Extract the (X, Y) coordinate from the center of the cell holding the provided text.  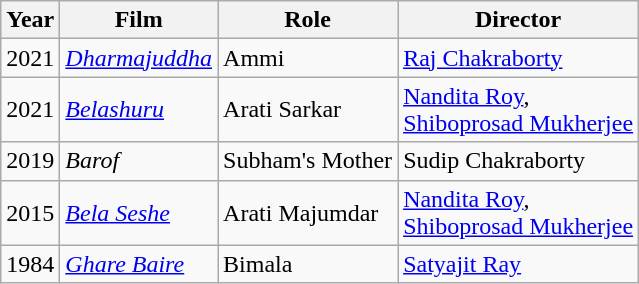
Raj Chakraborty (518, 58)
Director (518, 20)
Satyajit Ray (518, 264)
Bela Seshe (139, 212)
Film (139, 20)
1984 (30, 264)
Arati Majumdar (308, 212)
Ammi (308, 58)
Role (308, 20)
Belashuru (139, 110)
2019 (30, 161)
Barof (139, 161)
Bimala (308, 264)
Sudip Chakraborty (518, 161)
2015 (30, 212)
Dharmajuddha (139, 58)
Arati Sarkar (308, 110)
Year (30, 20)
Subham's Mother (308, 161)
Ghare Baire (139, 264)
